Find where the given text appears and provide that cell's center as (x, y) coordinate. 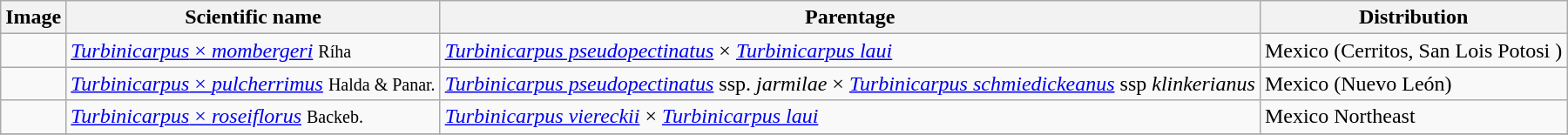
Turbinicarpus × roseiflorus Backeb. (253, 117)
Scientific name (253, 17)
Distribution (1413, 17)
Image (33, 17)
Turbinicarpus viereckii × Turbinicarpus laui (850, 117)
Mexico (Cerritos, San Lois Potosi ) (1413, 51)
Mexico Northeast (1413, 117)
Mexico (Nuevo León) (1413, 84)
Parentage (850, 17)
Turbinicarpus pseudopectinatus ssp. jarmilae × Turbinicarpus schmiedickeanus ssp klinkerianus (850, 84)
Turbinicarpus × pulcherrimus Halda & Panar. (253, 84)
Turbinicarpus × mombergeri Ríha (253, 51)
Turbinicarpus pseudopectinatus × Turbinicarpus laui (850, 51)
